Output the [x, y] coordinate of the center of the cell containing the given text.  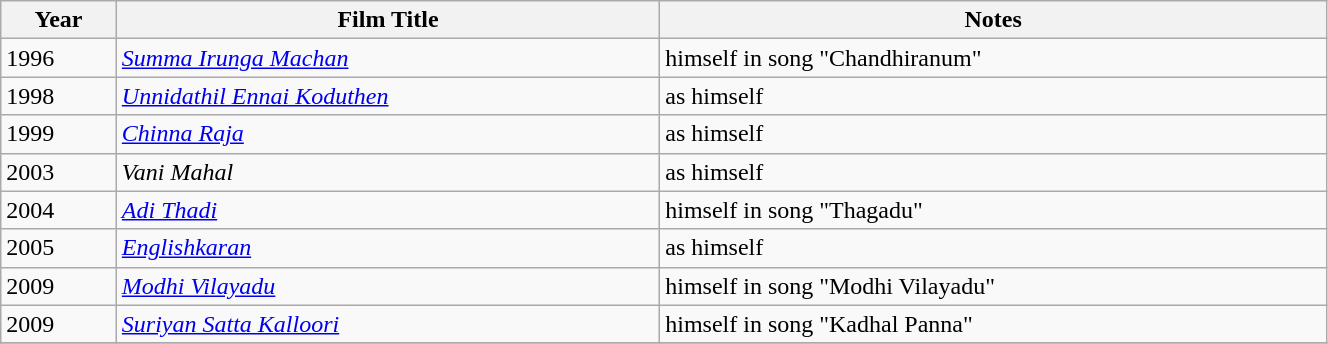
2004 [59, 210]
Film Title [388, 20]
Summa Irunga Machan [388, 58]
2003 [59, 172]
Englishkaran [388, 248]
1998 [59, 96]
Modhi Vilayadu [388, 286]
1999 [59, 134]
Notes [994, 20]
himself in song "Modhi Vilayadu" [994, 286]
himself in song "Chandhiranum" [994, 58]
Vani Mahal [388, 172]
Chinna Raja [388, 134]
1996 [59, 58]
himself in song "Thagadu" [994, 210]
Unnidathil Ennai Koduthen [388, 96]
Suriyan Satta Kalloori [388, 324]
Adi Thadi [388, 210]
himself in song "Kadhal Panna" [994, 324]
2005 [59, 248]
Year [59, 20]
